Provide the (x, y) coordinate of the cell's center where the given text is located.  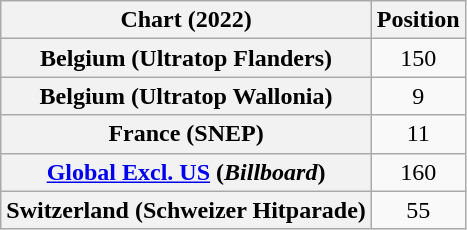
55 (418, 210)
150 (418, 58)
Belgium (Ultratop Flanders) (186, 58)
Position (418, 20)
Chart (2022) (186, 20)
Belgium (Ultratop Wallonia) (186, 96)
France (SNEP) (186, 134)
11 (418, 134)
Switzerland (Schweizer Hitparade) (186, 210)
Global Excl. US (Billboard) (186, 172)
160 (418, 172)
9 (418, 96)
